Detect which cell encompasses the target text, then output its (X, Y) center coordinate. 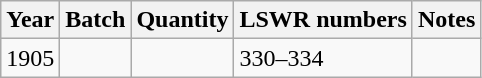
330–334 (323, 58)
1905 (30, 58)
Year (30, 20)
Batch (96, 20)
LSWR numbers (323, 20)
Quantity (182, 20)
Notes (446, 20)
